Search for the cell housing the specified text and yield its (x, y) center coordinate. 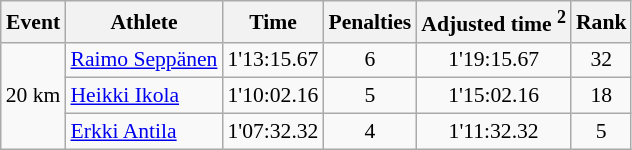
Penalties (370, 22)
6 (370, 60)
18 (602, 96)
4 (370, 132)
Rank (602, 22)
Heikki Ikola (144, 96)
1'07:32.32 (272, 132)
Raimo Seppänen (144, 60)
1'10:02.16 (272, 96)
Event (34, 22)
Adjusted time 2 (494, 22)
32 (602, 60)
1'13:15.67 (272, 60)
1'11:32.32 (494, 132)
Athlete (144, 22)
1'15:02.16 (494, 96)
1'19:15.67 (494, 60)
Erkki Antila (144, 132)
Time (272, 22)
20 km (34, 96)
